Find where the given text appears and provide that cell's center as (x, y) coordinate. 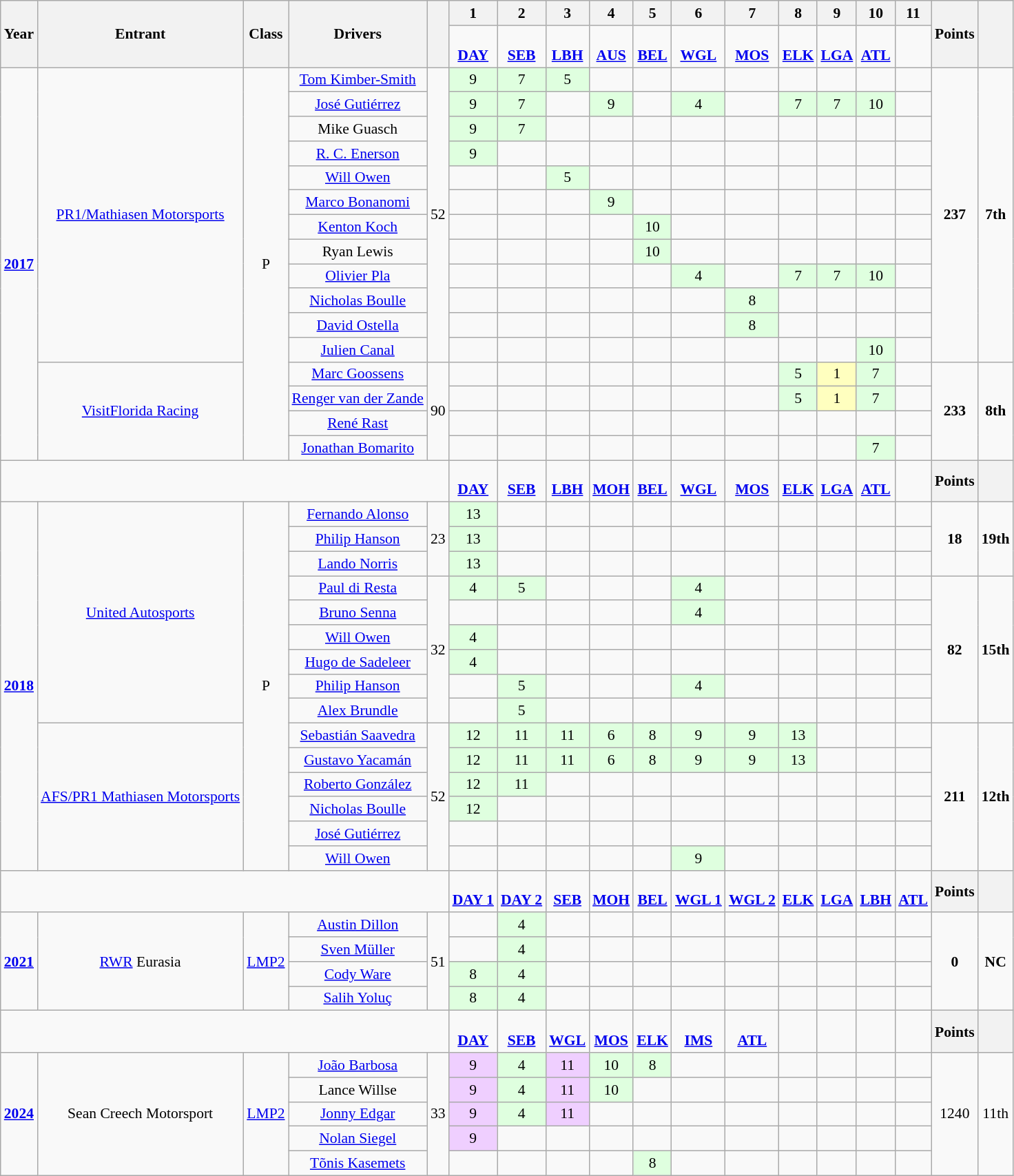
Jonathan Bomarito (358, 448)
João Barbosa (358, 1065)
Bruno Senna (358, 613)
Ryan Lewis (358, 251)
Marc Goossens (358, 374)
RWR Eurasia (141, 962)
18 (955, 539)
2 (521, 13)
211 (955, 797)
Fernando Alonso (358, 515)
Roberto González (358, 785)
Alex Brundle (358, 711)
Paul di Resta (358, 588)
AFS/PR1 Mathiasen Motorsports (141, 797)
11th (996, 1114)
8th (996, 411)
AUS (611, 47)
Renger van der Zande (358, 399)
Jonny Edgar (358, 1114)
VisitFlorida Racing (141, 411)
Class (266, 34)
Tõnis Kasemets (358, 1164)
Sean Creech Motorsport (141, 1114)
32 (438, 650)
PR1/Mathiasen Motorsports (141, 215)
United Autosports (141, 613)
2021 (19, 962)
3 (568, 13)
DAY 2 (521, 891)
R. C. Enerson (358, 154)
Tom Kimber-Smith (358, 80)
82 (955, 650)
233 (955, 411)
Julien Canal (358, 350)
2017 (19, 264)
12th (996, 797)
Lance Willse (358, 1090)
Gustavo Yacamán (358, 760)
WGL 2 (752, 891)
Nolan Siegel (358, 1139)
33 (438, 1114)
23 (438, 539)
David Ostella (358, 325)
René Rast (358, 424)
Entrant (141, 34)
WGL 1 (699, 891)
1240 (955, 1114)
Hugo de Sadeleer (358, 662)
0 (955, 962)
Olivier Pla (358, 276)
Salih Yoluç (358, 998)
237 (955, 215)
Mike Guasch (358, 129)
Year (19, 34)
Sven Müller (358, 949)
15th (996, 650)
Sebastián Saavedra (358, 736)
Austin Dillon (358, 925)
2018 (19, 686)
DAY 1 (473, 891)
19th (996, 539)
51 (438, 962)
2024 (19, 1114)
Lando Norris (358, 564)
7th (996, 215)
90 (438, 411)
Marco Bonanomi (358, 203)
NC (996, 962)
IMS (699, 1032)
Cody Ware (358, 974)
Drivers (358, 34)
Kenton Koch (358, 227)
